Return the (X, Y) coordinate for the center point of the cell that contains the specified text.  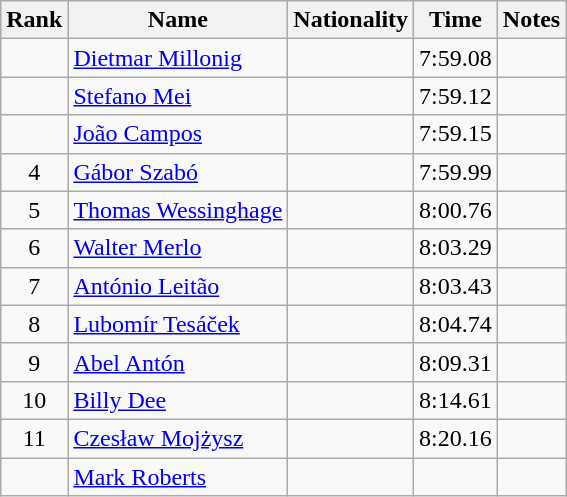
João Campos (178, 134)
Walter Merlo (178, 248)
11 (34, 438)
5 (34, 210)
António Leitão (178, 286)
8:09.31 (456, 362)
7:59.99 (456, 172)
Notes (531, 20)
8:04.74 (456, 324)
4 (34, 172)
Name (178, 20)
7:59.15 (456, 134)
Rank (34, 20)
8:00.76 (456, 210)
8:03.43 (456, 286)
7:59.12 (456, 96)
Czesław Mojżysz (178, 438)
8 (34, 324)
Nationality (351, 20)
Lubomír Tesáček (178, 324)
7 (34, 286)
Mark Roberts (178, 477)
Stefano Mei (178, 96)
Time (456, 20)
Dietmar Millonig (178, 58)
8:20.16 (456, 438)
Thomas Wessinghage (178, 210)
10 (34, 400)
9 (34, 362)
7:59.08 (456, 58)
Gábor Szabó (178, 172)
Billy Dee (178, 400)
8:14.61 (456, 400)
Abel Antón (178, 362)
8:03.29 (456, 248)
6 (34, 248)
